Provide the [x, y] coordinate of the cell's center where the given text is located.  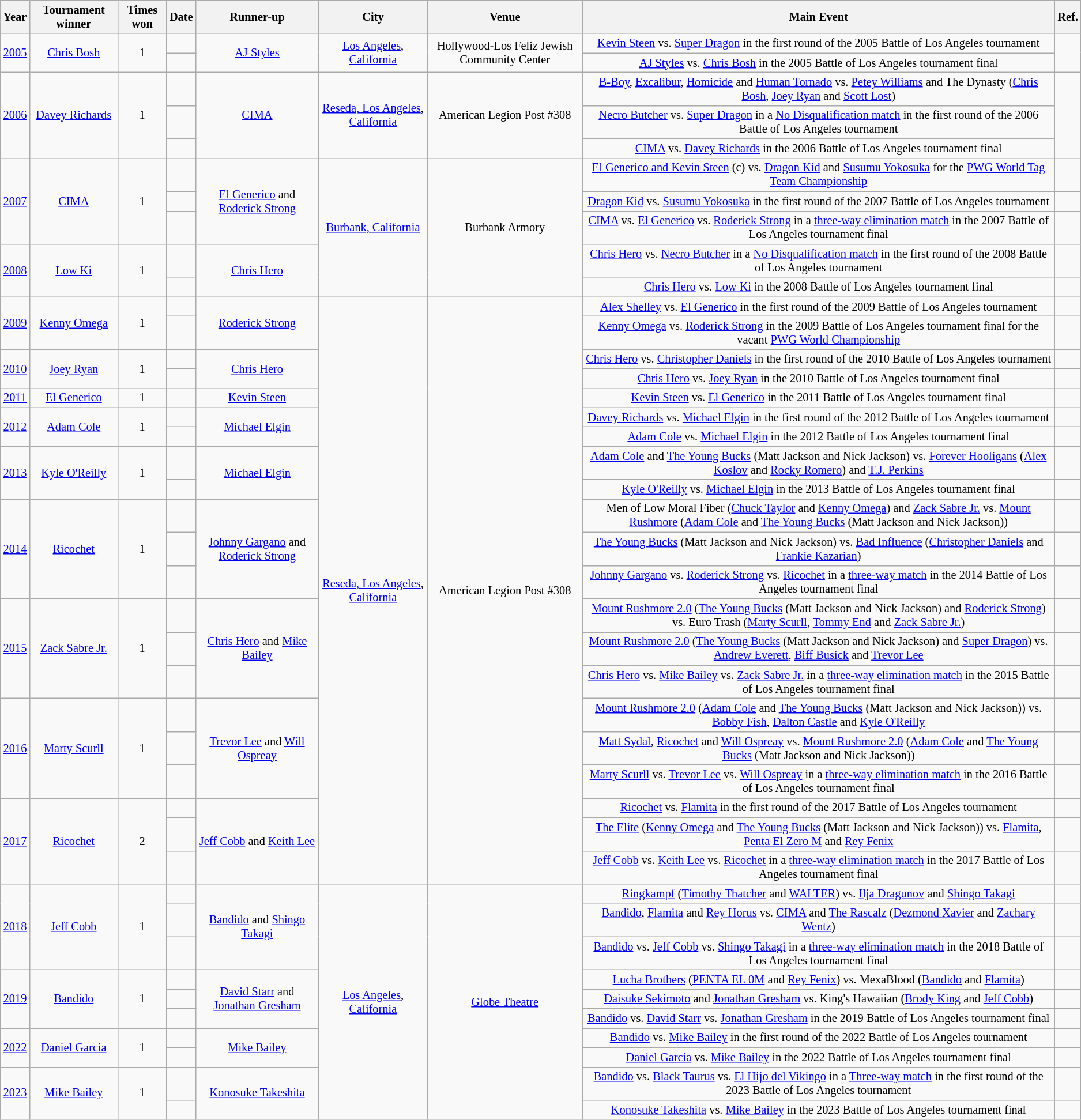
Trevor Lee and Will Ospreay [257, 748]
Daniel Garcia vs. Mike Bailey in the 2022 Battle of Los Angeles tournament final [819, 1057]
2010 [15, 369]
2014 [15, 549]
Burbank, California [372, 227]
2007 [15, 201]
AJ Styles [257, 53]
Davey Richards [74, 115]
Dragon Kid vs. Susumu Yokosuka in the first round of the 2007 Battle of Los Angeles tournament [819, 201]
Chris Hero vs. Necro Butcher in a No Disqualification match in the first round of the 2008 Battle of Los Angeles tournament [819, 261]
Marty Scurll [74, 748]
El Generico and Roderick Strong [257, 201]
2005 [15, 53]
Konosuke Takeshita vs. Mike Bailey in the 2023 Battle of Los Angeles tournament final [819, 1110]
Johnny Gargano vs. Roderick Strong vs. Ricochet in a three-way match in the 2014 Battle of Los Angeles tournament final [819, 582]
Davey Richards vs. Michael Elgin in the first round of the 2012 Battle of Los Angeles tournament [819, 417]
2023 [15, 1093]
Date [181, 17]
City [372, 17]
2008 [15, 270]
Zack Sabre Jr. [74, 648]
B-Boy, Excalibur, Homicide and Human Tornado vs. Petey Williams and The Dynasty (Chris Bosh, Joey Ryan and Scott Lost) [819, 89]
Main Event [819, 17]
2011 [15, 398]
Chris Bosh [74, 53]
Bandido vs. Mike Bailey in the first round of the 2022 Battle of Los Angeles tournament [819, 1038]
Bandido vs. Black Taurus vs. El Hijo del Vikingo in a Three-way match in the first round of the 2023 Battle of Los Angeles tournament [819, 1084]
Daisuke Sekimoto and Jonathan Gresham vs. King's Hawaiian (Brody King and Jeff Cobb) [819, 999]
Kevin Steen vs. Super Dragon in the first round of the 2005 Battle of Los Angeles tournament [819, 43]
2017 [15, 840]
CIMA vs. El Generico vs. Roderick Strong in a three-way elimination match in the 2007 Battle of Los Angeles tournament final [819, 228]
Necro Butcher vs. Super Dragon in a No Disqualification match in the first round of the 2006 Battle of Los Angeles tournament [819, 122]
Konosuke Takeshita [257, 1093]
2 [142, 840]
Ricochet vs. Flamita in the first round of the 2017 Battle of Los Angeles tournament [819, 808]
Jeff Cobb [74, 927]
Mount Rushmore 2.0 (The Young Bucks (Matt Jackson and Nick Jackson) and Super Dragon) vs. Andrew Everett, Biff Busick and Trevor Lee [819, 648]
Bandido, Flamita and Rey Horus vs. CIMA and The Rascalz (Dezmond Xavier and Zachary Wentz) [819, 920]
Jeff Cobb and Keith Lee [257, 840]
Chris Hero vs. Christopher Daniels in the first round of the 2010 Battle of Los Angeles tournament [819, 359]
Bandido vs. David Starr vs. Jonathan Gresham in the 2019 Battle of Los Angeles tournament final [819, 1019]
David Starr and Jonathan Gresham [257, 998]
Kevin Steen vs. El Generico in the 2011 Battle of Los Angeles tournament final [819, 398]
Runner-up [257, 17]
Adam Cole vs. Michael Elgin in the 2012 Battle of Los Angeles tournament final [819, 436]
Adam Cole [74, 427]
Matt Sydal, Ricochet and Will Ospreay vs. Mount Rushmore 2.0 (Adam Cole and The Young Bucks (Matt Jackson and Nick Jackson)) [819, 748]
Lucha Brothers (PENTA EL 0M and Rey Fenix) vs. MexaBlood (Bandido and Flamita) [819, 979]
Jeff Cobb vs. Keith Lee vs. Ricochet in a three-way elimination match in the 2017 Battle of Los Angeles tournament final [819, 868]
Tournament winner [74, 17]
Mount Rushmore 2.0 (Adam Cole and The Young Bucks (Matt Jackson and Nick Jackson)) vs. Bobby Fish, Dalton Castle and Kyle O'Reilly [819, 715]
Hollywood-Los Feliz Jewish Community Center [505, 53]
Ref. [1068, 17]
Johnny Gargano and Roderick Strong [257, 549]
Daniel Garcia [74, 1047]
Kenny Omega vs. Roderick Strong in the 2009 Battle of Los Angeles tournament final for the vacant PWG World Championship [819, 333]
CIMA vs. Davey Richards in the 2006 Battle of Los Angeles tournament final [819, 149]
Kyle O'Reilly [74, 473]
2012 [15, 427]
Adam Cole and The Young Bucks (Matt Jackson and Nick Jackson) vs. Forever Hooligans (Alex Koslov and Rocky Romero) and T.J. Perkins [819, 463]
2016 [15, 748]
2009 [15, 323]
2018 [15, 927]
Ringkampf (Timothy Thatcher and WALTER) vs. Ilja Dragunov and Shingo Takagi [819, 893]
Marty Scurll vs. Trevor Lee vs. Will Ospreay in a three-way elimination match in the 2016 Battle of Los Angeles tournament final [819, 782]
AJ Styles vs. Chris Bosh in the 2005 Battle of Los Angeles tournament final [819, 63]
Kevin Steen [257, 398]
The Young Bucks (Matt Jackson and Nick Jackson) vs. Bad Influence (Christopher Daniels and Frankie Kazarian) [819, 549]
Mount Rushmore 2.0 (The Young Bucks (Matt Jackson and Nick Jackson) and Roderick Strong) vs. Euro Trash (Marty Scurll, Tommy End and Zack Sabre Jr.) [819, 615]
El Generico and Kevin Steen (c) vs. Dragon Kid and Susumu Yokosuka for the PWG World Tag Team Championship [819, 175]
Year [15, 17]
Venue [505, 17]
2006 [15, 115]
Chris Hero vs. Mike Bailey vs. Zack Sabre Jr. in a three-way elimination match in the 2015 Battle of Los Angeles tournament final [819, 682]
Chris Hero vs. Joey Ryan in the 2010 Battle of Los Angeles tournament final [819, 379]
2019 [15, 998]
2022 [15, 1047]
Bandido and Shingo Takagi [257, 927]
Chris Hero vs. Low Ki in the 2008 Battle of Los Angeles tournament final [819, 287]
Burbank Armory [505, 227]
Alex Shelley vs. El Generico in the first round of the 2009 Battle of Los Angeles tournament [819, 307]
Kyle O'Reilly vs. Michael Elgin in the 2013 Battle of Los Angeles tournament final [819, 489]
Bandido [74, 998]
Roderick Strong [257, 323]
El Generico [74, 398]
Bandido vs. Jeff Cobb vs. Shingo Takagi in a three-way elimination match in the 2018 Battle of Los Angeles tournament final [819, 953]
Globe Theatre [505, 1002]
Low Ki [74, 270]
The Elite (Kenny Omega and The Young Bucks (Matt Jackson and Nick Jackson)) vs. Flamita, Penta El Zero M and Rey Fenix [819, 834]
Chris Hero and Mike Bailey [257, 648]
2013 [15, 473]
Joey Ryan [74, 369]
Kenny Omega [74, 323]
2015 [15, 648]
Times won [142, 17]
